Identify which cell holds the provided text, then report its [x, y] central coordinate. 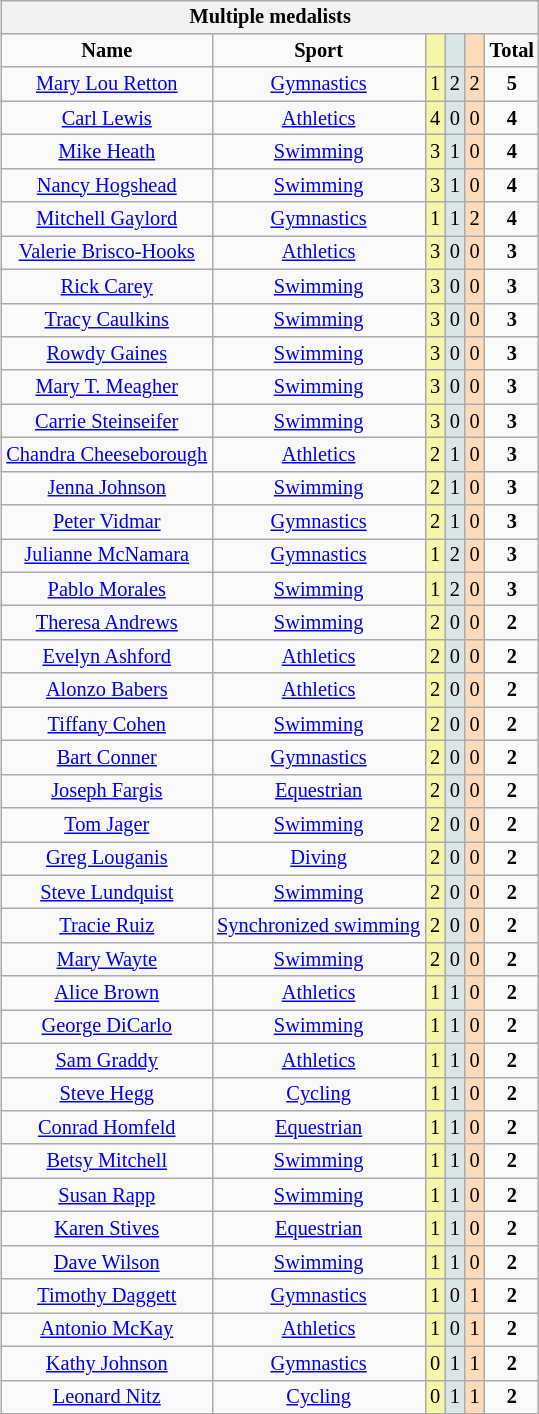
Tom Jager [106, 825]
Kathy Johnson [106, 1363]
Evelyn Ashford [106, 657]
Leonard Nitz [106, 1397]
Karen Stives [106, 1229]
Alice Brown [106, 993]
Dave Wilson [106, 1262]
Timothy Daggett [106, 1296]
Synchronized swimming [318, 926]
Tiffany Cohen [106, 724]
Betsy Mitchell [106, 1161]
Joseph Fargis [106, 791]
Alonzo Babers [106, 690]
Conrad Homfeld [106, 1128]
Sam Graddy [106, 1060]
Mitchell Gaylord [106, 219]
Steve Hegg [106, 1094]
Diving [318, 859]
Valerie Brisco-Hooks [106, 253]
Julianne McNamara [106, 556]
Tracy Caulkins [106, 320]
Jenna Johnson [106, 488]
Greg Louganis [106, 859]
Tracie Ruiz [106, 926]
Steve Lundquist [106, 892]
Total [512, 51]
Mike Heath [106, 152]
Chandra Cheeseborough [106, 455]
Susan Rapp [106, 1195]
Rick Carey [106, 286]
Carrie Steinseifer [106, 421]
Nancy Hogshead [106, 185]
Antonio McKay [106, 1330]
Rowdy Gaines [106, 354]
Bart Conner [106, 758]
Pablo Morales [106, 589]
Peter Vidmar [106, 522]
Sport [318, 51]
Multiple medalists [270, 17]
5 [512, 84]
Name [106, 51]
Carl Lewis [106, 118]
Mary T. Meagher [106, 387]
Mary Wayte [106, 960]
Mary Lou Retton [106, 84]
George DiCarlo [106, 1027]
Theresa Andrews [106, 623]
